Search for the cell housing the specified text and yield its [X, Y] center coordinate. 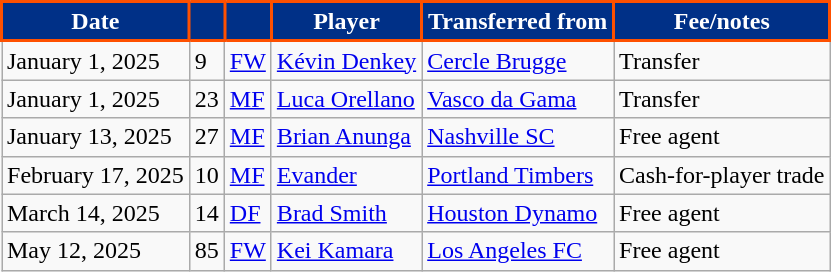
Brad Smith [346, 213]
Date [96, 22]
Player [346, 22]
Kei Kamara [346, 251]
10 [206, 175]
Kévin Denkey [346, 60]
85 [206, 251]
DF [248, 213]
Luca Orellano [346, 99]
Evander [346, 175]
February 17, 2025 [96, 175]
Houston Dynamo [518, 213]
January 13, 2025 [96, 137]
Fee/notes [722, 22]
Vasco da Gama [518, 99]
Transferred from [518, 22]
March 14, 2025 [96, 213]
Portland Timbers [518, 175]
14 [206, 213]
27 [206, 137]
23 [206, 99]
Nashville SC [518, 137]
Brian Anunga [346, 137]
May 12, 2025 [96, 251]
9 [206, 60]
Cercle Brugge [518, 60]
Los Angeles FC [518, 251]
Cash-for-player trade [722, 175]
